Determine the (X, Y) coordinate at the center of the cell enclosing the given text.  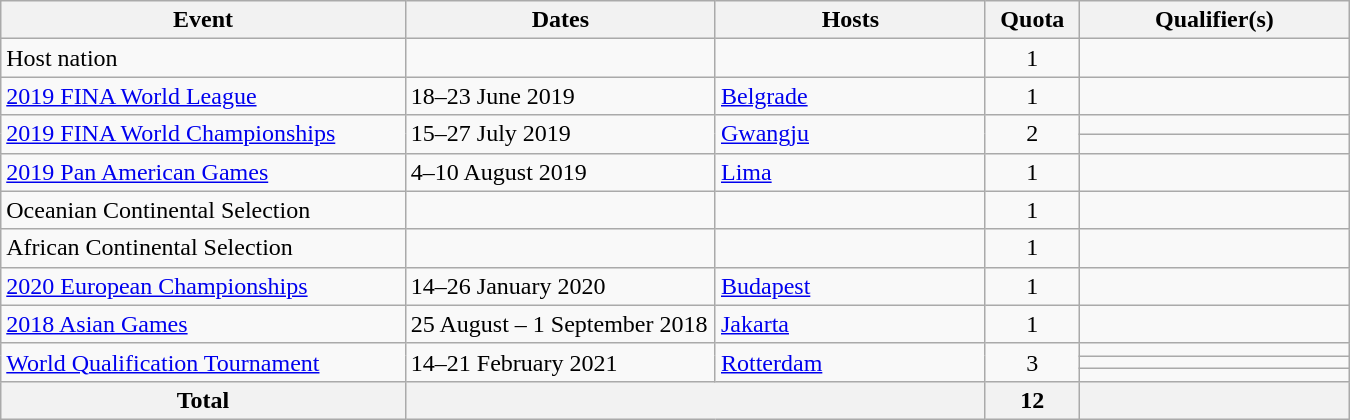
Quota (1032, 20)
4–10 August 2019 (560, 172)
2019 Pan American Games (204, 172)
World Qualification Tournament (204, 362)
12 (1032, 400)
Gwangju (850, 134)
18–23 June 2019 (560, 96)
14–21 February 2021 (560, 362)
Qualifier(s) (1215, 20)
14–26 January 2020 (560, 286)
3 (1032, 362)
Belgrade (850, 96)
25 August – 1 September 2018 (560, 324)
2020 European Championships (204, 286)
Rotterdam (850, 362)
Jakarta (850, 324)
Total (204, 400)
2 (1032, 134)
Host nation (204, 58)
2019 FINA World Championships (204, 134)
Dates (560, 20)
2019 FINA World League (204, 96)
Budapest (850, 286)
Lima (850, 172)
Hosts (850, 20)
African Continental Selection (204, 248)
Event (204, 20)
15–27 July 2019 (560, 134)
2018 Asian Games (204, 324)
Oceanian Continental Selection (204, 210)
